Return (X, Y) of the center of cell containing provided text 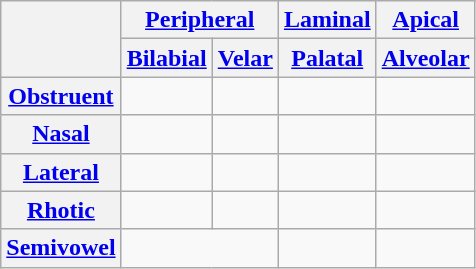
Laminal (327, 20)
Peripheral (200, 20)
Lateral (61, 172)
Rhotic (61, 210)
Obstruent (61, 96)
Nasal (61, 134)
Apical (426, 20)
Semivowel (61, 248)
Velar (245, 58)
Palatal (327, 58)
Alveolar (426, 58)
Bilabial (166, 58)
